Return the (x, y) coordinate for the center point of the cell that contains the specified text.  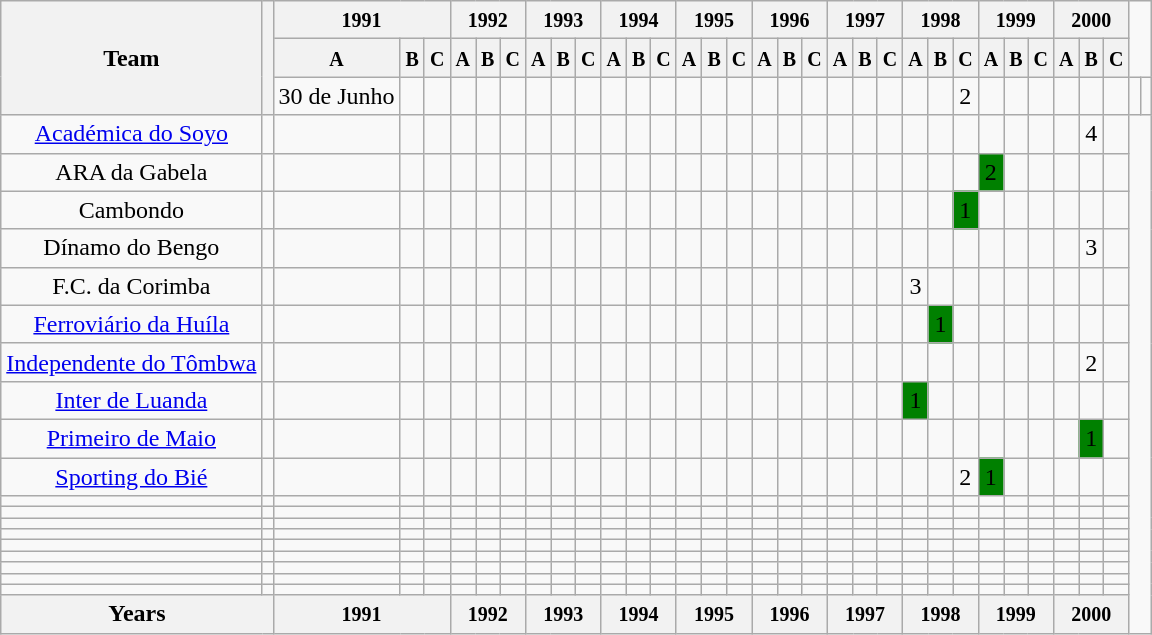
Team (132, 58)
Ferroviário da Huíla (132, 324)
Dínamo do Bengo (132, 248)
Cambondo (132, 210)
Sporting do Bié (132, 477)
Inter de Luanda (132, 400)
4 (1091, 134)
Académica do Soyo (132, 134)
30 de Junho (336, 96)
ARA da Gabela (132, 172)
F.C. da Corimba (132, 286)
Independente do Tômbwa (132, 362)
Years (137, 614)
Primeiro de Maio (132, 438)
